Search for the cell housing the specified text and yield its (x, y) center coordinate. 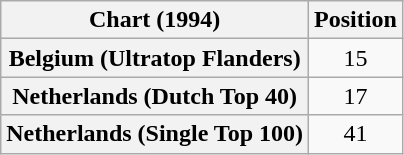
Netherlands (Dutch Top 40) (155, 96)
41 (356, 134)
Position (356, 20)
15 (356, 58)
Chart (1994) (155, 20)
Netherlands (Single Top 100) (155, 134)
17 (356, 96)
Belgium (Ultratop Flanders) (155, 58)
